Output the (x, y) coordinate of the center of the cell containing the given text.  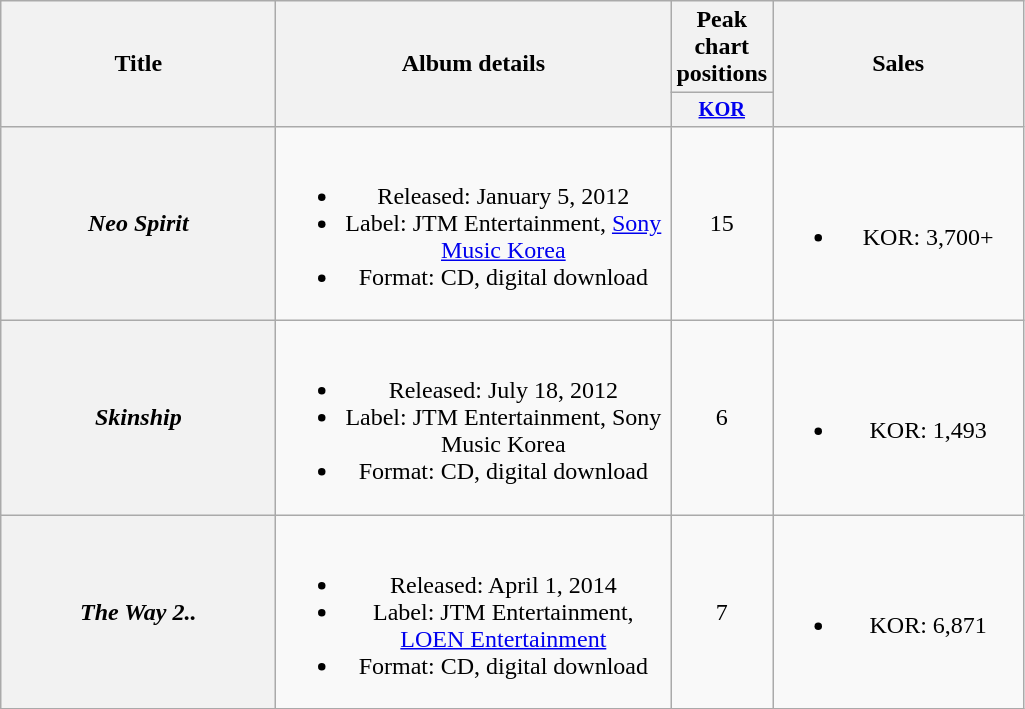
Neo Spirit (138, 223)
15 (722, 223)
Album details (474, 64)
Title (138, 64)
Peak chart positions (722, 47)
Released: January 5, 2012Label: JTM Entertainment, Sony Music KoreaFormat: CD, digital download (474, 223)
KOR: 6,871 (898, 612)
Skinship (138, 418)
KOR: 3,700+ (898, 223)
KOR: 1,493 (898, 418)
Sales (898, 64)
Released: July 18, 2012Label: JTM Entertainment, Sony Music KoreaFormat: CD, digital download (474, 418)
KOR (722, 110)
6 (722, 418)
Released: April 1, 2014Label: JTM Entertainment, LOEN EntertainmentFormat: CD, digital download (474, 612)
7 (722, 612)
The Way 2.. (138, 612)
